Extract the (x, y) coordinate from the center of the cell holding the provided text.  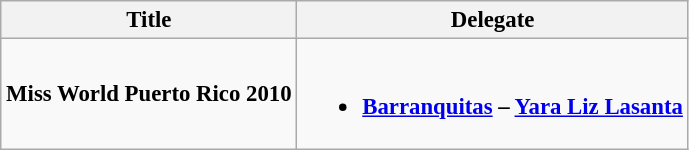
Delegate (492, 20)
Barranquitas – Yara Liz Lasanta (492, 94)
Title (149, 20)
Miss World Puerto Rico 2010 (149, 94)
